Return [X, Y] of the center of cell containing provided text 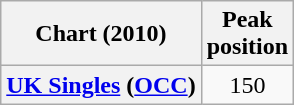
Chart (2010) [101, 34]
Peakposition [247, 34]
150 [247, 85]
UK Singles (OCC) [101, 85]
